Provide the (X, Y) coordinate of the cell's center where the given text is located.  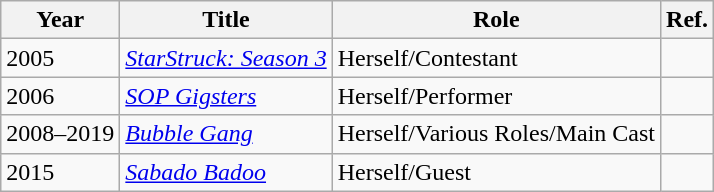
Year (60, 20)
Title (226, 20)
2015 (60, 172)
StarStruck: Season 3 (226, 58)
2008–2019 (60, 134)
Sabado Badoo (226, 172)
Herself/Guest (496, 172)
Herself/Performer (496, 96)
2006 (60, 96)
Herself/Various Roles/Main Cast (496, 134)
Bubble Gang (226, 134)
2005 (60, 58)
Herself/Contestant (496, 58)
Role (496, 20)
Ref. (688, 20)
SOP Gigsters (226, 96)
